Detect which cell encompasses the target text, then output its (X, Y) center coordinate. 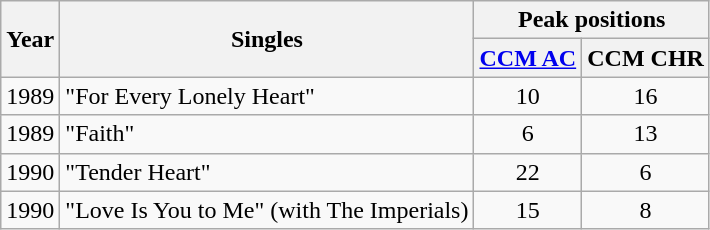
Peak positions (592, 20)
16 (646, 96)
8 (646, 210)
CCM AC (528, 58)
"For Every Lonely Heart" (267, 96)
Singles (267, 39)
"Tender Heart" (267, 172)
10 (528, 96)
CCM CHR (646, 58)
Year (30, 39)
"Love Is You to Me" (with The Imperials) (267, 210)
13 (646, 134)
"Faith" (267, 134)
15 (528, 210)
22 (528, 172)
